From the cell containing the given text, extract its center point as [x, y] coordinate. 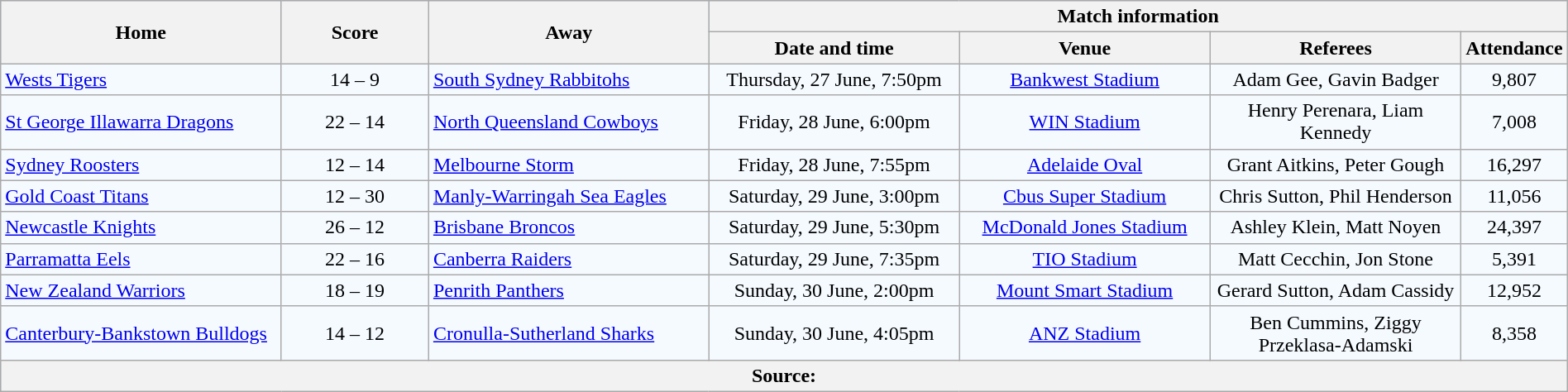
Canberra Raiders [569, 259]
Adam Gee, Gavin Badger [1335, 79]
5,391 [1514, 259]
12,952 [1514, 290]
Bankwest Stadium [1085, 79]
Wests Tigers [141, 79]
16,297 [1514, 165]
Source: [784, 375]
Thursday, 27 June, 7:50pm [834, 79]
14 – 9 [356, 79]
Attendance [1514, 48]
Ben Cummins, Ziggy Przeklasa-Adamski [1335, 332]
Venue [1085, 48]
26 – 12 [356, 227]
22 – 16 [356, 259]
Friday, 28 June, 7:55pm [834, 165]
Saturday, 29 June, 7:35pm [834, 259]
Score [356, 32]
Manly-Warringah Sea Eagles [569, 196]
7,008 [1514, 122]
TIO Stadium [1085, 259]
Newcastle Knights [141, 227]
Sunday, 30 June, 4:05pm [834, 332]
Friday, 28 June, 6:00pm [834, 122]
Cbus Super Stadium [1085, 196]
WIN Stadium [1085, 122]
St George Illawarra Dragons [141, 122]
24,397 [1514, 227]
22 – 14 [356, 122]
Penrith Panthers [569, 290]
12 – 14 [356, 165]
Adelaide Oval [1085, 165]
Home [141, 32]
Match information [1138, 17]
8,358 [1514, 332]
Matt Cecchin, Jon Stone [1335, 259]
14 – 12 [356, 332]
Referees [1335, 48]
12 – 30 [356, 196]
Melbourne Storm [569, 165]
9,807 [1514, 79]
Ashley Klein, Matt Noyen [1335, 227]
North Queensland Cowboys [569, 122]
Saturday, 29 June, 5:30pm [834, 227]
Gerard Sutton, Adam Cassidy [1335, 290]
ANZ Stadium [1085, 332]
18 – 19 [356, 290]
Chris Sutton, Phil Henderson [1335, 196]
Henry Perenara, Liam Kennedy [1335, 122]
Canterbury-Bankstown Bulldogs [141, 332]
Gold Coast Titans [141, 196]
Cronulla-Sutherland Sharks [569, 332]
New Zealand Warriors [141, 290]
Parramatta Eels [141, 259]
Sydney Roosters [141, 165]
Brisbane Broncos [569, 227]
Away [569, 32]
McDonald Jones Stadium [1085, 227]
Date and time [834, 48]
Sunday, 30 June, 2:00pm [834, 290]
11,056 [1514, 196]
Mount Smart Stadium [1085, 290]
Grant Aitkins, Peter Gough [1335, 165]
Saturday, 29 June, 3:00pm [834, 196]
South Sydney Rabbitohs [569, 79]
